Determine the [x, y] coordinate at the center of the cell enclosing the given text.  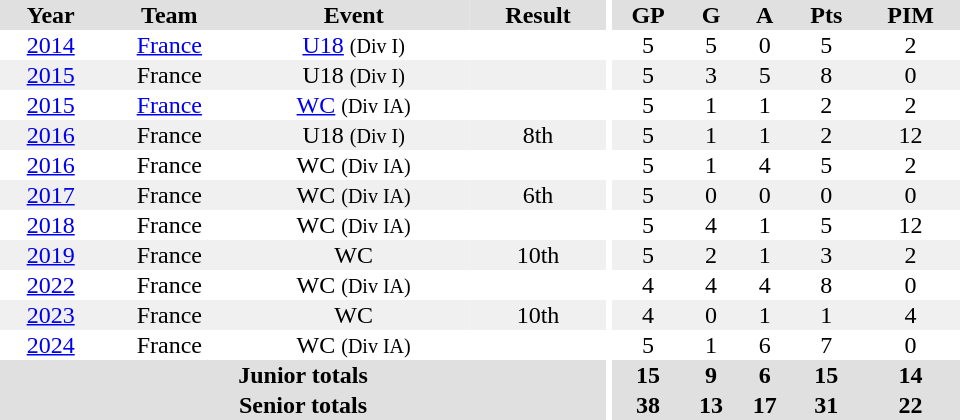
17 [765, 405]
GP [648, 15]
2023 [50, 315]
6th [538, 195]
9 [711, 375]
14 [910, 375]
8th [538, 135]
Team [169, 15]
2022 [50, 285]
2014 [50, 45]
A [765, 15]
PIM [910, 15]
7 [827, 345]
Event [354, 15]
13 [711, 405]
31 [827, 405]
G [711, 15]
22 [910, 405]
Result [538, 15]
38 [648, 405]
Pts [827, 15]
2017 [50, 195]
Year [50, 15]
2019 [50, 255]
Junior totals [303, 375]
2018 [50, 225]
Senior totals [303, 405]
2024 [50, 345]
